Identify which cell holds the provided text, then report its (X, Y) central coordinate. 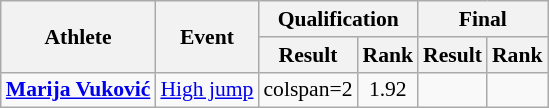
Event (206, 36)
colspan=2 (308, 90)
High jump (206, 90)
Marija Vuković (78, 90)
Final (482, 19)
Qualification (338, 19)
1.92 (388, 90)
Athlete (78, 36)
